Search for the cell housing the specified text and yield its (x, y) center coordinate. 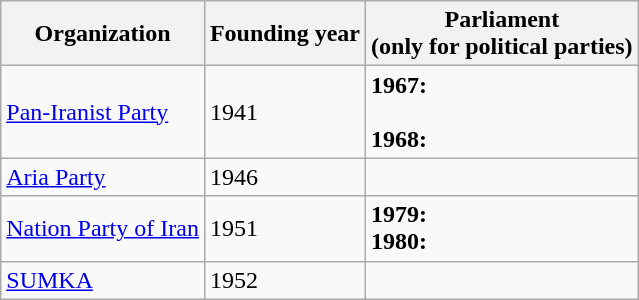
1951 (284, 228)
Aria Party (103, 177)
Pan-Iranist Party (103, 112)
1946 (284, 177)
1979:1980: (502, 228)
SUMKA (103, 280)
Nation Party of Iran (103, 228)
Organization (103, 34)
1941 (284, 112)
Founding year (284, 34)
1952 (284, 280)
1967:1968: (502, 112)
Parliament(only for political parties) (502, 34)
